Detect which cell encompasses the target text, then output its [X, Y] center coordinate. 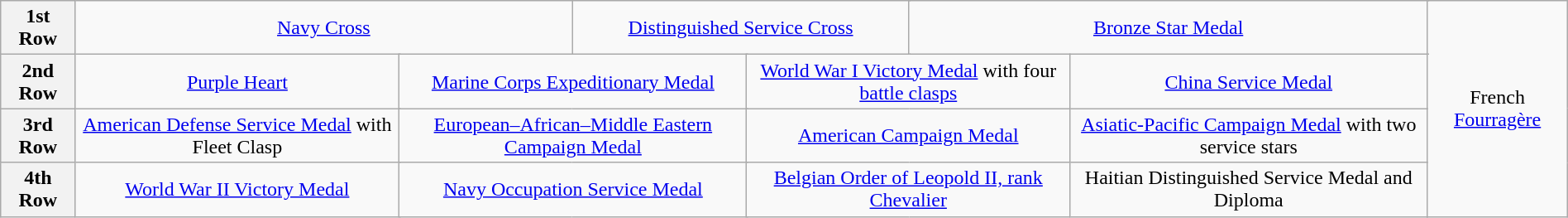
1st Row [38, 28]
4th Row [38, 189]
Navy Cross [324, 28]
French Fourragère [1497, 109]
World War II Victory Medal [237, 189]
Purple Heart [237, 81]
Bronze Star Medal [1168, 28]
Distinguished Service Cross [741, 28]
World War I Victory Medal with four battle clasps [908, 81]
Haitian Distinguished Service Medal and Diploma [1249, 189]
Navy Occupation Service Medal [573, 189]
European–African–Middle Eastern Campaign Medal [573, 136]
Belgian Order of Leopold II, rank Chevalier [908, 189]
American Defense Service Medal with Fleet Clasp [237, 136]
Marine Corps Expeditionary Medal [573, 81]
China Service Medal [1249, 81]
2nd Row [38, 81]
Asiatic-Pacific Campaign Medal with two service stars [1249, 136]
3rd Row [38, 136]
American Campaign Medal [908, 136]
